Locate the cell with the specified text and output its (x, y) center coordinate. 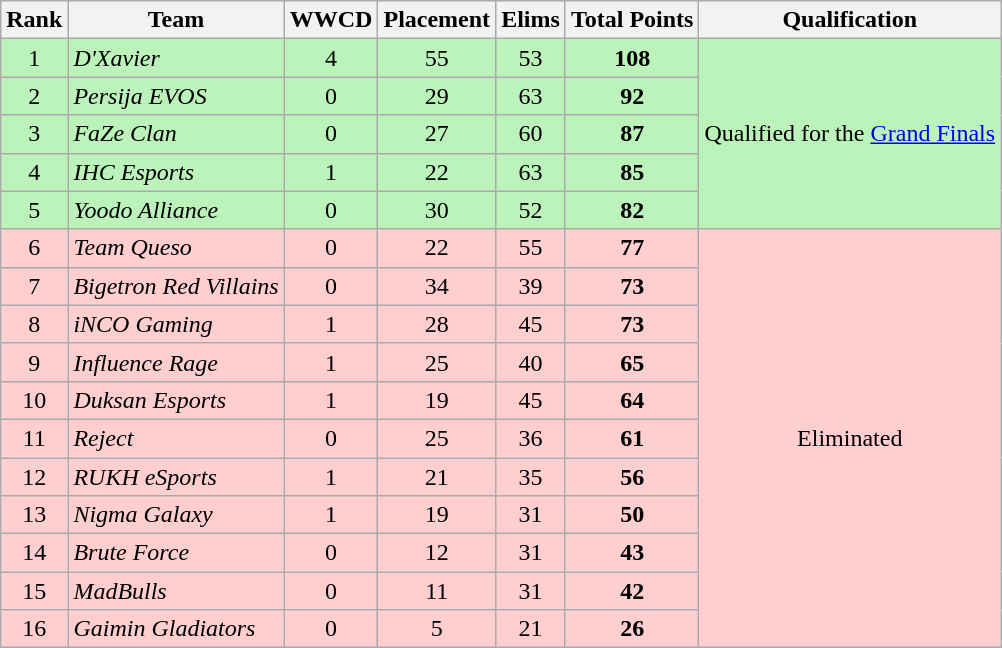
16 (34, 629)
13 (34, 515)
Duksan Esports (176, 400)
3 (34, 134)
40 (531, 362)
Placement (437, 20)
IHC Esports (176, 172)
77 (632, 248)
Reject (176, 438)
35 (531, 477)
9 (34, 362)
Eliminated (850, 438)
85 (632, 172)
42 (632, 591)
29 (437, 96)
Total Points (632, 20)
50 (632, 515)
Persija EVOS (176, 96)
82 (632, 210)
WWCD (331, 20)
64 (632, 400)
34 (437, 286)
65 (632, 362)
Team Queso (176, 248)
Brute Force (176, 553)
Qualification (850, 20)
61 (632, 438)
D'Xavier (176, 58)
60 (531, 134)
14 (34, 553)
Gaimin Gladiators (176, 629)
Nigma Galaxy (176, 515)
8 (34, 324)
53 (531, 58)
Team (176, 20)
iNCO Gaming (176, 324)
Influence Rage (176, 362)
7 (34, 286)
10 (34, 400)
43 (632, 553)
Qualified for the Grand Finals (850, 134)
87 (632, 134)
Yoodo Alliance (176, 210)
52 (531, 210)
6 (34, 248)
2 (34, 96)
MadBulls (176, 591)
28 (437, 324)
108 (632, 58)
Elims (531, 20)
92 (632, 96)
36 (531, 438)
Bigetron Red Villains (176, 286)
56 (632, 477)
30 (437, 210)
15 (34, 591)
39 (531, 286)
27 (437, 134)
26 (632, 629)
FaZe Clan (176, 134)
RUKH eSports (176, 477)
Rank (34, 20)
